Capture the cell that displays the provided text and extract its (X, Y) central coordinate. 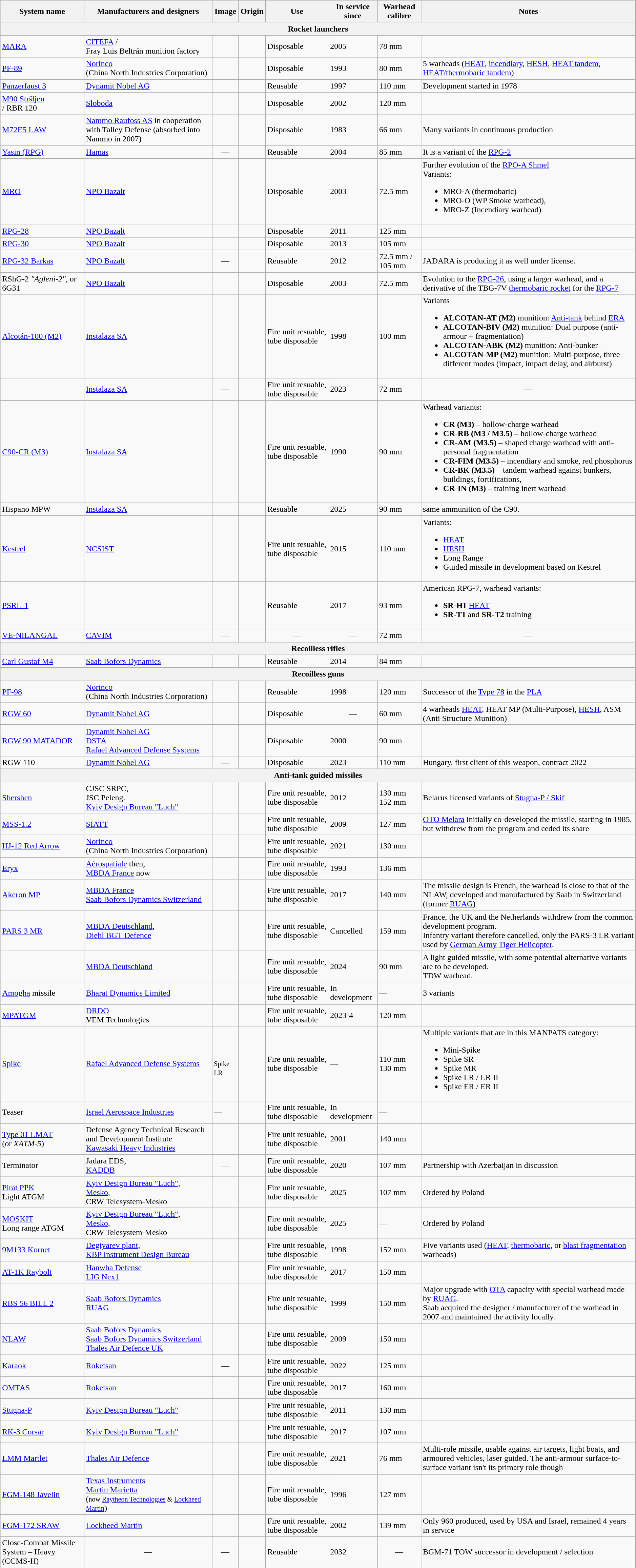
5 warheads (HEAT, incendiary, HESH, HEAT tandem, HEAT/thermobaric tandem) (528, 68)
M90 Stršljen/ RBR 120 (42, 103)
RGW 60 (42, 713)
Belarus licensed variants of Stugna-P / Skif (528, 798)
Only 960 produced, used by USA and Israel, remained 4 years in service (528, 1525)
1983 (353, 130)
Origin (252, 12)
AT-1K Raybolt (42, 1272)
60 mm (399, 713)
System name (42, 12)
1990 (353, 452)
Panzerfaust 3 (42, 86)
American RPG-7, warhead variants:SR-H1 HEATSR-T1 and SR-T2 training (528, 605)
Amogha missile (42, 993)
2022 (353, 1366)
MOSKITLong range ATGM (42, 1223)
MSS-1.2 (42, 824)
Variants:HEATHESHLong RangeGuided missile in development based on Kestrel (528, 549)
Stugna-P (42, 1410)
Development started in 1978 (528, 86)
Terminator (42, 1165)
RPG-30 (42, 243)
BGM-71 TOW successor in development / selection (528, 1552)
Hanwha DefenseLIG Nex1 (148, 1272)
Saab Bofors Dynamics (148, 661)
The missile design is French, the warhead is close to that of the NLAW, developed and manufactured by Saab in Switzerland (former RUAG) (528, 895)
2020 (353, 1165)
Resuable (297, 509)
160 mm (399, 1388)
136 mm (399, 868)
Sloboda (148, 103)
A light guided missile, with some potential alternative variants are to be developed.TDW warhead. (528, 966)
139 mm (399, 1525)
Eryx (42, 868)
PSRL-1 (42, 605)
PF-89 (42, 68)
Bharat Dynamics Limited (148, 993)
RPG-28 (42, 231)
Many variants in continuous production (528, 130)
3 variants (528, 993)
Israel Aerospace Industries (148, 1112)
RGW 90 MATADOR (42, 740)
Yasin (RPG) (42, 152)
OTO Melara initially co-developed the missile, starting in 1985, but withdrew from the program and ceded its share (528, 824)
9M133 Kornet (42, 1250)
same ammunition of the C90. (528, 509)
MARA (42, 46)
Image (226, 12)
Shershen (42, 798)
76 mm (399, 1458)
Hungary, first client of this weapon, contract 2022 (528, 762)
159 mm (399, 930)
Jadara EDS,KADDB (148, 1165)
1999 (353, 1304)
Carl Gustaf M4 (42, 661)
LMM Martlet (42, 1458)
NCSIST (148, 549)
SIATT (148, 824)
Saab Bofors DynamicsRUAG (148, 1304)
RPG-32 Barkas (42, 261)
CAVIM (148, 635)
CJSC SRPC,JSC Peleng.Kyiv Design Bureau "Luch" (148, 798)
Use (297, 12)
Multiple variants that are in this MANPATS category:Mini-SpikeSpike SRSpike MRSpike LR / LR IISpike ER / ER II (528, 1063)
Defense Agency Technical Research and Development InstituteKawasaki Heavy Industries (148, 1139)
Spike LR (226, 1063)
2004 (353, 152)
Notes (528, 12)
105 mm (399, 243)
DRDOVEM Technologies (148, 1015)
Texas InstrumentsMartin Marietta(now Raytheon Technologies & Lockheed Martin) (148, 1494)
JADARA is producing it as well under license. (528, 261)
Recoilless rifles (318, 648)
Aérospatiale then,MBDA France now (148, 868)
2024 (353, 966)
Teaser (42, 1112)
85 mm (399, 152)
Hispano MPW (42, 509)
100 mm (399, 336)
MBDA Deutschland, Diehl BGT Defence (148, 930)
Rocket launchers (318, 29)
78 mm (399, 46)
VE-NILANGAL (42, 635)
NLAW (42, 1339)
FGM-148 Javelin (42, 1494)
MBDA Deutschland (148, 966)
2014 (353, 661)
1997 (353, 86)
Close-Combat Missile System – Heavy (CCMS-H) (42, 1552)
Cancelled (353, 930)
Pirat PPKLight ATGM (42, 1192)
It is a variant of the RPG-2 (528, 152)
CITEFA /Fray Luis Beltrán munition factory (148, 46)
M72E5 LAW (42, 130)
Akeron MP (42, 895)
110 mm130 mm (399, 1063)
84 mm (399, 661)
130 mm152 mm (399, 798)
Partnership with Azerbaijan in discussion (528, 1165)
Nammo Raufoss AS in cooperation with Talley Defense (absorbed into Nammo in 2007) (148, 130)
MPATGM (42, 1015)
Hamas (148, 152)
Further evolution of the RPO-A ShmelVariants:MRO-A (thermobaric)MRO-O (WP Smoke warhead),MRO-Z (Incendiary warhead) (528, 191)
PF-98 (42, 692)
Manufacturers and designers (148, 12)
RBS 56 BILL 2 (42, 1304)
Saab Bofors DynamicsSaab Bofors Dynamics SwitzerlandThales Air Defence UK (148, 1339)
C90-CR (M3) (42, 452)
Karaok (42, 1366)
OMTAS (42, 1388)
2000 (353, 740)
Evolution to the RPG-26, using a larger warhead, and a derivative of the TBG-7V thermobaric rocket for the RPG-7 (528, 283)
Lockheed Martin (148, 1525)
Five variants used (HEAT, thermobaric, or blast fragmentation warheads) (528, 1250)
2013 (353, 243)
Type 01 LMAT(or XATM-5) (42, 1139)
MBDA France Saab Bofors Dynamics Switzerland (148, 895)
2032 (353, 1552)
Thales Air Defence (148, 1458)
152 mm (399, 1250)
MRO (42, 191)
1996 (353, 1494)
Degtyarev plant,KBP Instrument Design Bureau (148, 1250)
2001 (353, 1139)
Kestrel (42, 549)
FGM-172 SRAW (42, 1525)
4 warheads HEAT, HEAT MP (Multi-Purpose), HESH, ASM (Anti Structure Munition) (528, 713)
2005 (353, 46)
PARS 3 MR (42, 930)
HJ-12 Red Arrow (42, 846)
Recoilless guns (318, 674)
Dynamit Nobel AGDSTARafael Advanced Defense Systems (148, 740)
93 mm (399, 605)
80 mm (399, 68)
Alcotán-100 (M2) (42, 336)
Successor of the Type 78 in the PLA (528, 692)
RShG-2 "Agleni-2", or6G31 (42, 283)
RK-3 Corsar (42, 1432)
2015 (353, 549)
66 mm (399, 130)
72.5 mm /105 mm (399, 261)
2023-4 (353, 1015)
RGW 110 (42, 762)
Spike (42, 1063)
Warhead calibre (399, 12)
In service since (353, 12)
Anti-tank guided missiles (318, 775)
Rafael Advanced Defense Systems (148, 1063)
